Scan for the cell matching the given text and deliver its [x, y] coordinate at center. 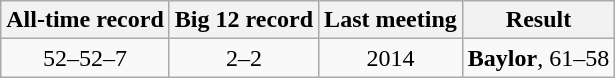
Big 12 record [244, 20]
2–2 [244, 58]
Last meeting [391, 20]
All-time record [86, 20]
Result [538, 20]
52–52–7 [86, 58]
Baylor, 61–58 [538, 58]
2014 [391, 58]
